Locate the cell with the specified text and output its (x, y) center coordinate. 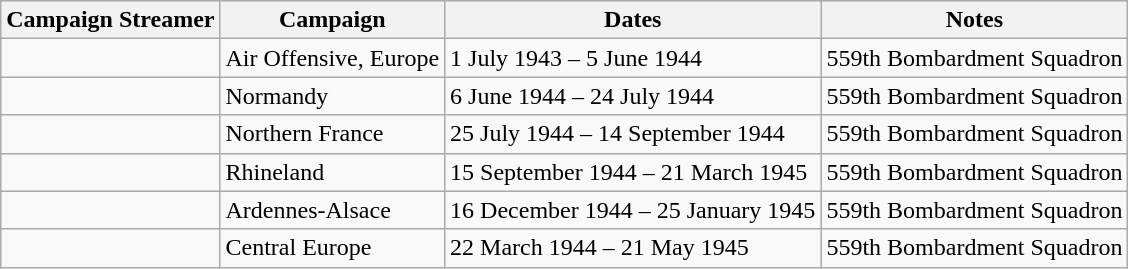
15 September 1944 – 21 March 1945 (633, 172)
Central Europe (332, 248)
22 March 1944 – 21 May 1945 (633, 248)
16 December 1944 – 25 January 1945 (633, 210)
Ardennes-Alsace (332, 210)
Normandy (332, 96)
1 July 1943 – 5 June 1944 (633, 58)
Rhineland (332, 172)
Dates (633, 20)
Notes (974, 20)
Northern France (332, 134)
25 July 1944 – 14 September 1944 (633, 134)
Campaign Streamer (110, 20)
Air Offensive, Europe (332, 58)
6 June 1944 – 24 July 1944 (633, 96)
Campaign (332, 20)
